Detect which cell encompasses the target text, then output its (X, Y) center coordinate. 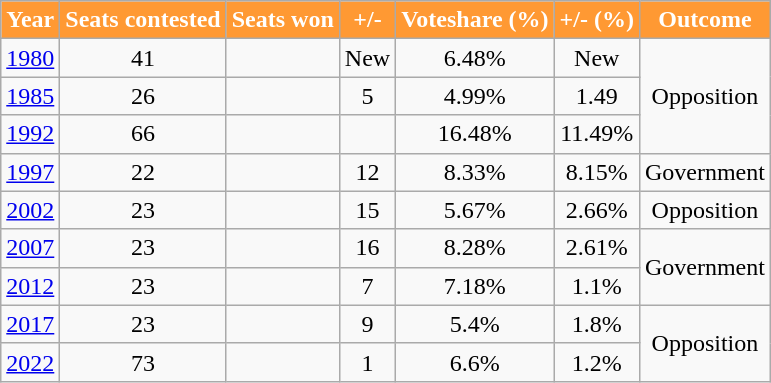
66 (143, 134)
8.33% (475, 172)
Outcome (704, 20)
2.66% (596, 210)
8.28% (475, 248)
22 (143, 172)
26 (143, 96)
Year (30, 20)
1 (367, 362)
1992 (30, 134)
1.8% (596, 324)
Voteshare (%) (475, 20)
73 (143, 362)
4.99% (475, 96)
1.1% (596, 286)
9 (367, 324)
1.2% (596, 362)
6.6% (475, 362)
16 (367, 248)
12 (367, 172)
+/- (367, 20)
7.18% (475, 286)
5.67% (475, 210)
5.4% (475, 324)
11.49% (596, 134)
6.48% (475, 58)
Seats won (282, 20)
1.49 (596, 96)
2012 (30, 286)
1985 (30, 96)
8.15% (596, 172)
41 (143, 58)
2002 (30, 210)
1980 (30, 58)
Seats contested (143, 20)
15 (367, 210)
16.48% (475, 134)
2022 (30, 362)
2.61% (596, 248)
2017 (30, 324)
+/- (%) (596, 20)
2007 (30, 248)
7 (367, 286)
5 (367, 96)
1997 (30, 172)
